Provide the [X, Y] coordinate of the cell's center where the given text is located.  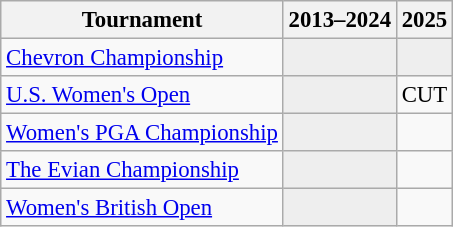
Chevron Championship [142, 58]
Tournament [142, 20]
Women's PGA Championship [142, 133]
2025 [424, 20]
Women's British Open [142, 208]
U.S. Women's Open [142, 95]
2013–2024 [340, 20]
The Evian Championship [142, 170]
CUT [424, 95]
